From the cell containing the given text, extract its center point as (x, y) coordinate. 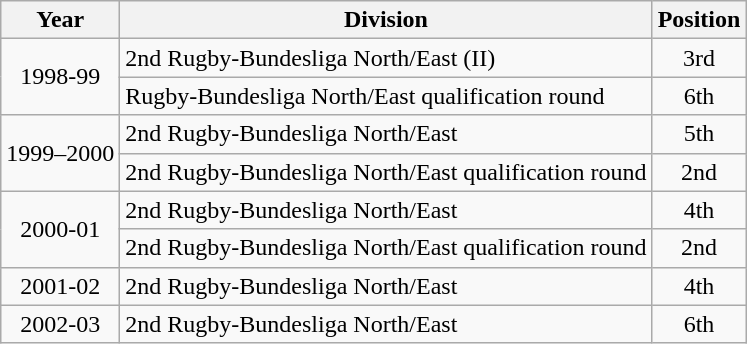
2000-01 (60, 229)
1999–2000 (60, 153)
5th (699, 134)
2001-02 (60, 286)
Division (386, 20)
Year (60, 20)
1998-99 (60, 77)
3rd (699, 58)
Position (699, 20)
2nd Rugby-Bundesliga North/East (II) (386, 58)
2002-03 (60, 324)
Rugby-Bundesliga North/East qualification round (386, 96)
